Return the (X, Y) coordinate for the center point of the cell that contains the specified text.  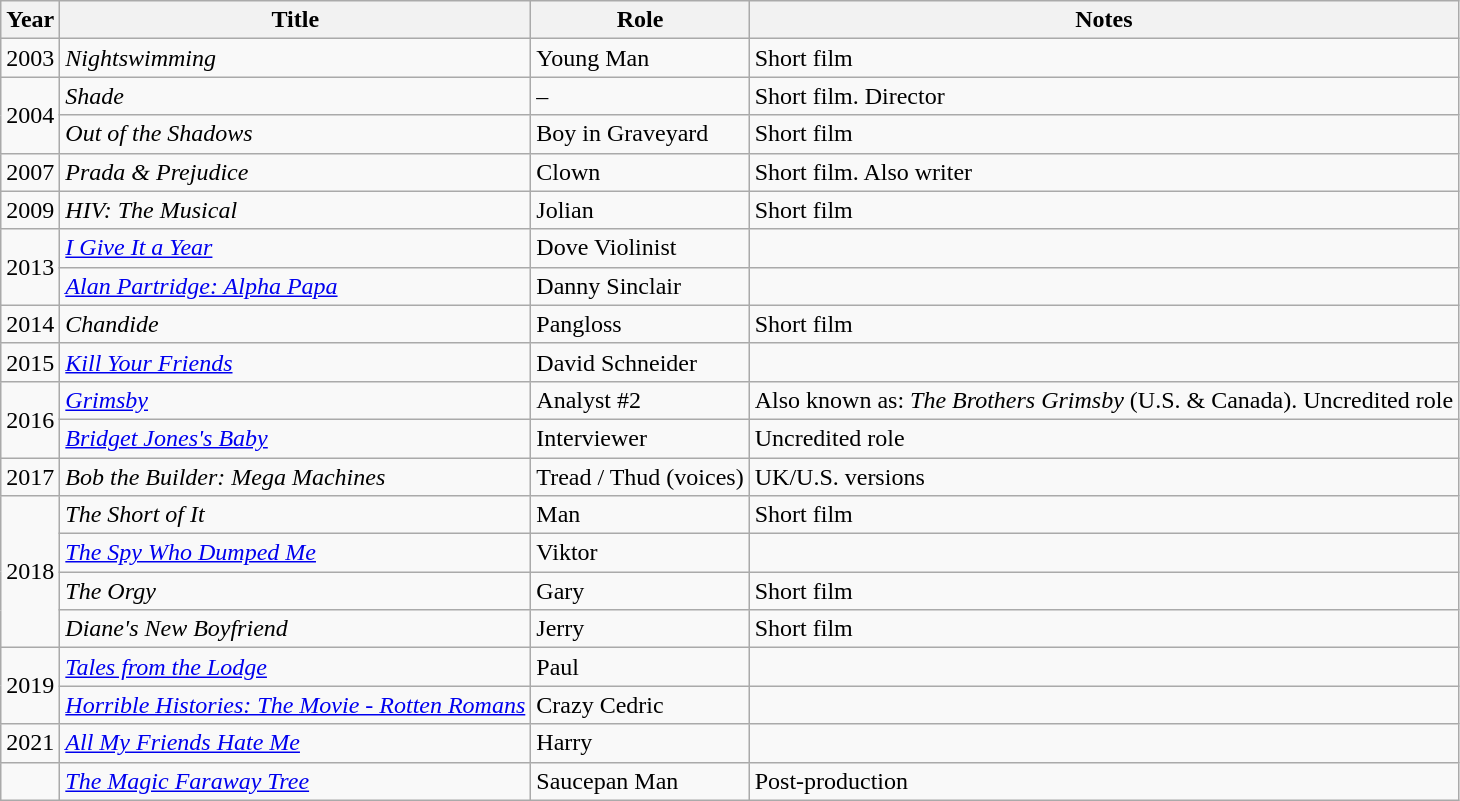
2004 (30, 115)
Dove Violinist (640, 248)
Harry (640, 743)
Clown (640, 172)
Interviewer (640, 438)
Year (30, 20)
David Schneider (640, 362)
Tales from the Lodge (296, 667)
The Short of It (296, 515)
2017 (30, 477)
Paul (640, 667)
Shade (296, 96)
2018 (30, 572)
Prada & Prejudice (296, 172)
All My Friends Hate Me (296, 743)
2003 (30, 58)
Crazy Cedric (640, 705)
2013 (30, 267)
HIV: The Musical (296, 210)
The Magic Faraway Tree (296, 781)
The Orgy (296, 591)
Young Man (640, 58)
Tread / Thud (voices) (640, 477)
2014 (30, 324)
Horrible Histories: The Movie - Rotten Romans (296, 705)
The Spy Who Dumped Me (296, 553)
I Give It a Year (296, 248)
Post-production (1104, 781)
Danny Sinclair (640, 286)
Diane's New Boyfriend (296, 629)
2019 (30, 686)
Uncredited role (1104, 438)
Role (640, 20)
Kill Your Friends (296, 362)
Bridget Jones's Baby (296, 438)
Jolian (640, 210)
Saucepan Man (640, 781)
2015 (30, 362)
Short film. Director (1104, 96)
Short film. Also writer (1104, 172)
Title (296, 20)
Grimsby (296, 400)
Viktor (640, 553)
UK/U.S. versions (1104, 477)
– (640, 96)
Man (640, 515)
Out of the Shadows (296, 134)
Jerry (640, 629)
Bob the Builder: Mega Machines (296, 477)
Analyst #2 (640, 400)
Boy in Graveyard (640, 134)
Notes (1104, 20)
2016 (30, 419)
Alan Partridge: Alpha Papa (296, 286)
Nightswimming (296, 58)
2021 (30, 743)
Also known as: The Brothers Grimsby (U.S. & Canada). Uncredited role (1104, 400)
Gary (640, 591)
Pangloss (640, 324)
2009 (30, 210)
2007 (30, 172)
Chandide (296, 324)
